Return the (x, y) coordinate for the center point of the cell that contains the specified text.  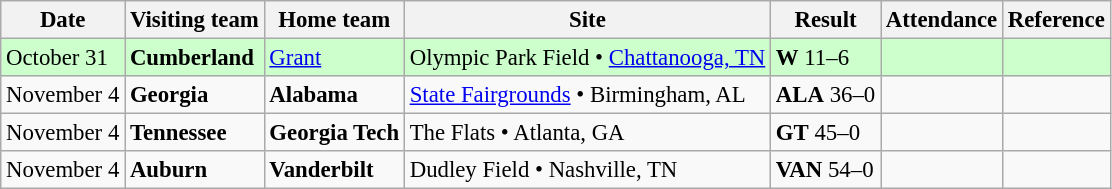
GT 45–0 (826, 133)
Reference (1056, 20)
Georgia (194, 95)
Alabama (334, 95)
Olympic Park Field • Chattanooga, TN (587, 58)
VAN 54–0 (826, 170)
October 31 (63, 58)
Date (63, 20)
Georgia Tech (334, 133)
Grant (334, 58)
Dudley Field • Nashville, TN (587, 170)
Visiting team (194, 20)
Cumberland (194, 58)
The Flats • Atlanta, GA (587, 133)
Tennessee (194, 133)
Result (826, 20)
Attendance (942, 20)
Vanderbilt (334, 170)
Auburn (194, 170)
Home team (334, 20)
W 11–6 (826, 58)
State Fairgrounds • Birmingham, AL (587, 95)
Site (587, 20)
ALA 36–0 (826, 95)
